From the cell containing the given text, extract its center point as [X, Y] coordinate. 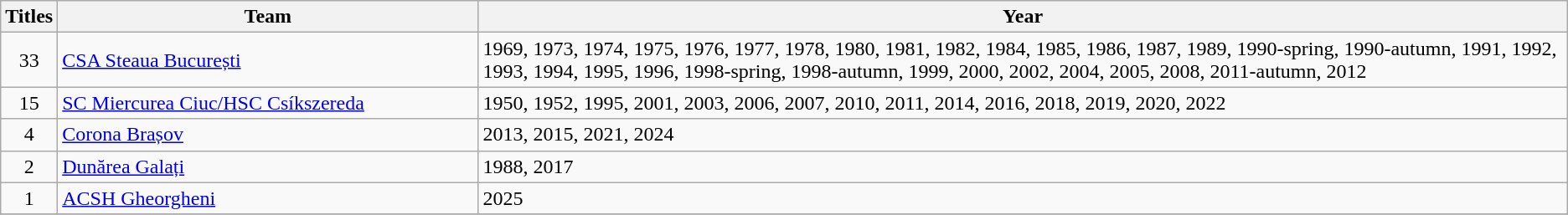
Team [268, 17]
2025 [1023, 198]
1950, 1952, 1995, 2001, 2003, 2006, 2007, 2010, 2011, 2014, 2016, 2018, 2019, 2020, 2022 [1023, 103]
Year [1023, 17]
Titles [29, 17]
ACSH Gheorgheni [268, 198]
2 [29, 166]
15 [29, 103]
2013, 2015, 2021, 2024 [1023, 135]
Dunărea Galați [268, 166]
CSA Steaua București [268, 60]
1988, 2017 [1023, 166]
1 [29, 198]
33 [29, 60]
Corona Brașov [268, 135]
SC Miercurea Ciuc/HSC Csíkszereda [268, 103]
4 [29, 135]
